For the text-containing cell, return its midpoint in [X, Y] coordinate format. 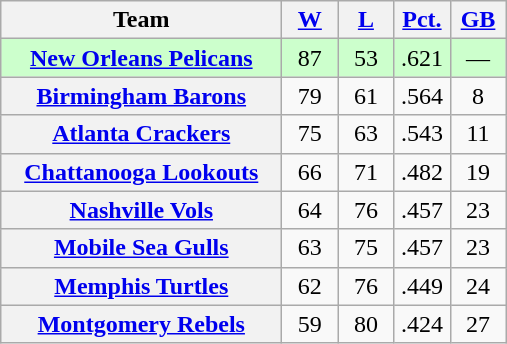
53 [366, 58]
— [478, 58]
27 [478, 324]
.449 [422, 286]
Memphis Turtles [142, 286]
Chattanooga Lookouts [142, 172]
Team [142, 20]
.543 [422, 134]
.482 [422, 172]
66 [310, 172]
62 [310, 286]
Nashville Vols [142, 210]
.621 [422, 58]
19 [478, 172]
W [310, 20]
24 [478, 286]
Birmingham Barons [142, 96]
.564 [422, 96]
71 [366, 172]
Pct. [422, 20]
87 [310, 58]
Mobile Sea Gulls [142, 248]
GB [478, 20]
Atlanta Crackers [142, 134]
L [366, 20]
61 [366, 96]
59 [310, 324]
80 [366, 324]
8 [478, 96]
79 [310, 96]
.424 [422, 324]
Montgomery Rebels [142, 324]
11 [478, 134]
64 [310, 210]
New Orleans Pelicans [142, 58]
